Provide the [x, y] coordinate of the cell's center where the given text is located.  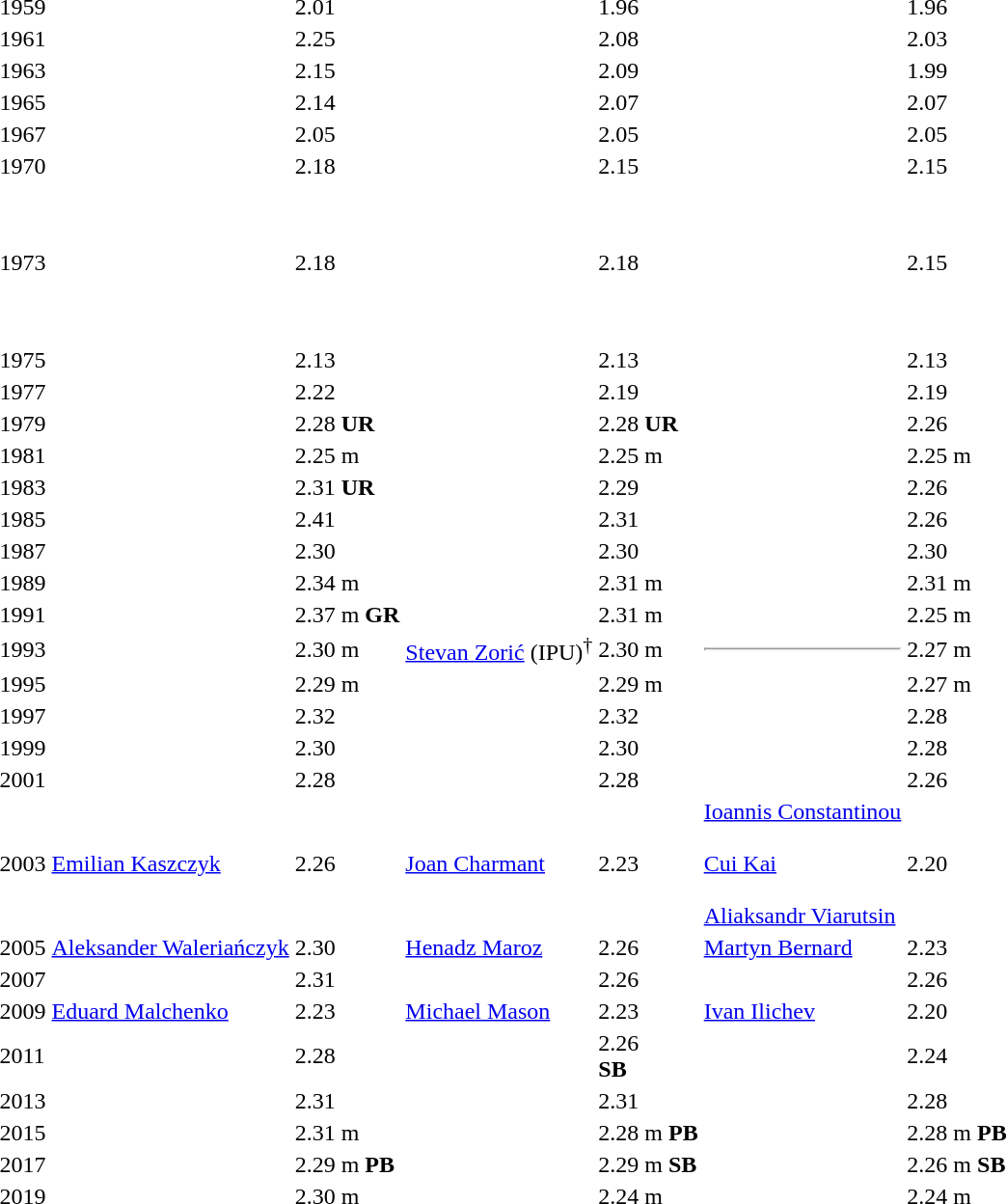
2.29 [648, 487]
2.09 [648, 70]
Aleksander Waleriańczyk [170, 947]
2.25 [347, 39]
Emilian Kaszczyk [170, 863]
2.08 [648, 39]
2.41 [347, 519]
Eduard Malchenko [170, 1011]
Ivan Ilichev [803, 1011]
Michael Mason [500, 1011]
2.19 [648, 392]
2.22 [347, 392]
2.29 m PB [347, 1164]
Stevan Zorić (IPU)† [500, 649]
Henadz Maroz [500, 947]
2.34 m [347, 583]
Ioannis Constantinou Cui Kai Aliaksandr Viarutsin [803, 863]
2.26 SB [648, 1055]
2.29 m SB [648, 1164]
2.37 m GR [347, 615]
Joan Charmant [500, 863]
2.31 UR [347, 487]
2.14 [347, 102]
Martyn Bernard [803, 947]
2.07 [648, 102]
2.28 m PB [648, 1133]
